Locate the cell with the specified text and output its (x, y) center coordinate. 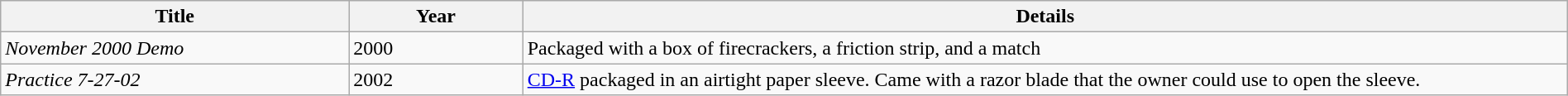
Details (1045, 17)
2002 (436, 79)
Title (175, 17)
Packaged with a box of firecrackers, a friction strip, and a match (1045, 48)
2000 (436, 48)
Year (436, 17)
November 2000 Demo (175, 48)
Practice 7-27-02 (175, 79)
CD-R packaged in an airtight paper sleeve. Came with a razor blade that the owner could use to open the sleeve. (1045, 79)
